Determine the [X, Y] coordinate at the center of the cell enclosing the given text.  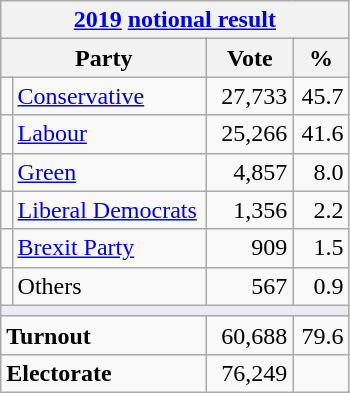
25,266 [250, 134]
79.6 [321, 335]
45.7 [321, 96]
Green [110, 172]
909 [250, 248]
% [321, 58]
Vote [250, 58]
Labour [110, 134]
Others [110, 286]
1,356 [250, 210]
8.0 [321, 172]
41.6 [321, 134]
Brexit Party [110, 248]
2.2 [321, 210]
2019 notional result [175, 20]
Conservative [110, 96]
1.5 [321, 248]
0.9 [321, 286]
Party [104, 58]
Electorate [104, 373]
60,688 [250, 335]
4,857 [250, 172]
76,249 [250, 373]
567 [250, 286]
Liberal Democrats [110, 210]
27,733 [250, 96]
Turnout [104, 335]
